Capture the cell that displays the provided text and extract its [x, y] central coordinate. 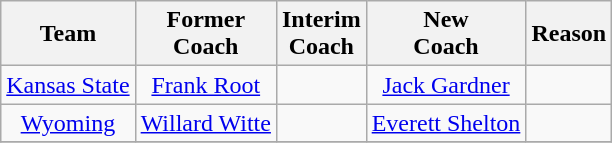
Willard Witte [206, 123]
Frank Root [206, 85]
Everett Shelton [446, 123]
Jack Gardner [446, 85]
Wyoming [68, 123]
Kansas State [68, 85]
FormerCoach [206, 34]
Reason [569, 34]
NewCoach [446, 34]
Team [68, 34]
InterimCoach [321, 34]
